From the cell containing the given text, extract its center point as (X, Y) coordinate. 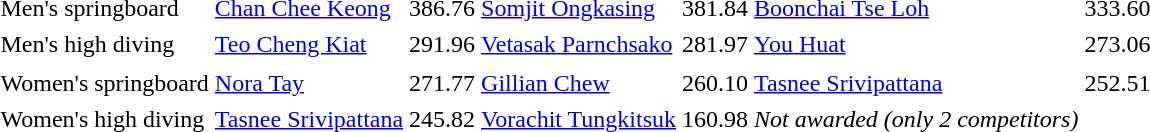
Nora Tay (308, 83)
You Huat (916, 44)
271.77 (442, 83)
260.10 (716, 83)
281.97 (716, 44)
Tasnee Srivipattana (916, 83)
Vetasak Parnchsako (579, 44)
Gillian Chew (579, 83)
Teo Cheng Kiat (308, 44)
291.96 (442, 44)
